Locate the cell with the specified text and output its [X, Y] center coordinate. 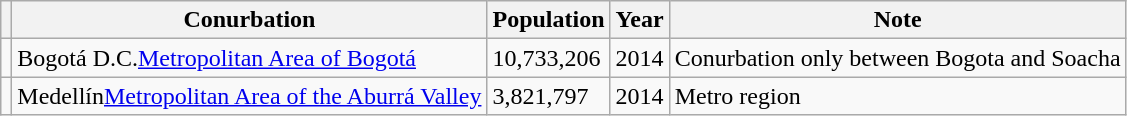
Population [548, 20]
Conurbation [250, 20]
10,733,206 [548, 58]
3,821,797 [548, 96]
Year [640, 20]
Bogotá D.C.Metropolitan Area of Bogotá [250, 58]
MedellínMetropolitan Area of the Aburrá Valley [250, 96]
Metro region [898, 96]
Note [898, 20]
Conurbation only between Bogota and Soacha [898, 58]
